Identify which cell holds the provided text, then report its [x, y] central coordinate. 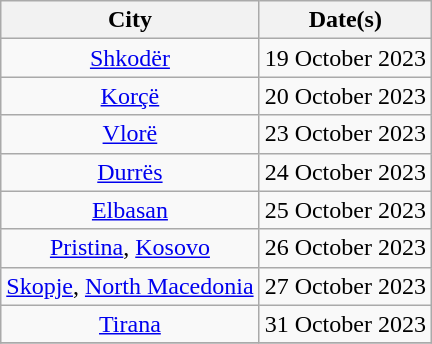
24 October 2023 [345, 172]
Tirana [130, 324]
Date(s) [345, 20]
25 October 2023 [345, 210]
Vlorë [130, 134]
Shkodër [130, 58]
Elbasan [130, 210]
20 October 2023 [345, 96]
26 October 2023 [345, 248]
Pristina, Kosovo [130, 248]
Skopje, North Macedonia [130, 286]
23 October 2023 [345, 134]
Durrës [130, 172]
City [130, 20]
Korçë [130, 96]
19 October 2023 [345, 58]
31 October 2023 [345, 324]
27 October 2023 [345, 286]
